Search for the cell housing the specified text and yield its [x, y] center coordinate. 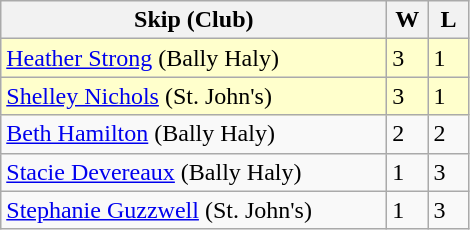
Beth Hamilton (Bally Haly) [194, 134]
Skip (Club) [194, 20]
Stephanie Guzzwell (St. John's) [194, 210]
L [448, 20]
Stacie Devereaux (Bally Haly) [194, 172]
Heather Strong (Bally Haly) [194, 58]
Shelley Nichols (St. John's) [194, 96]
W [408, 20]
